Search for the cell housing the specified text and yield its [x, y] center coordinate. 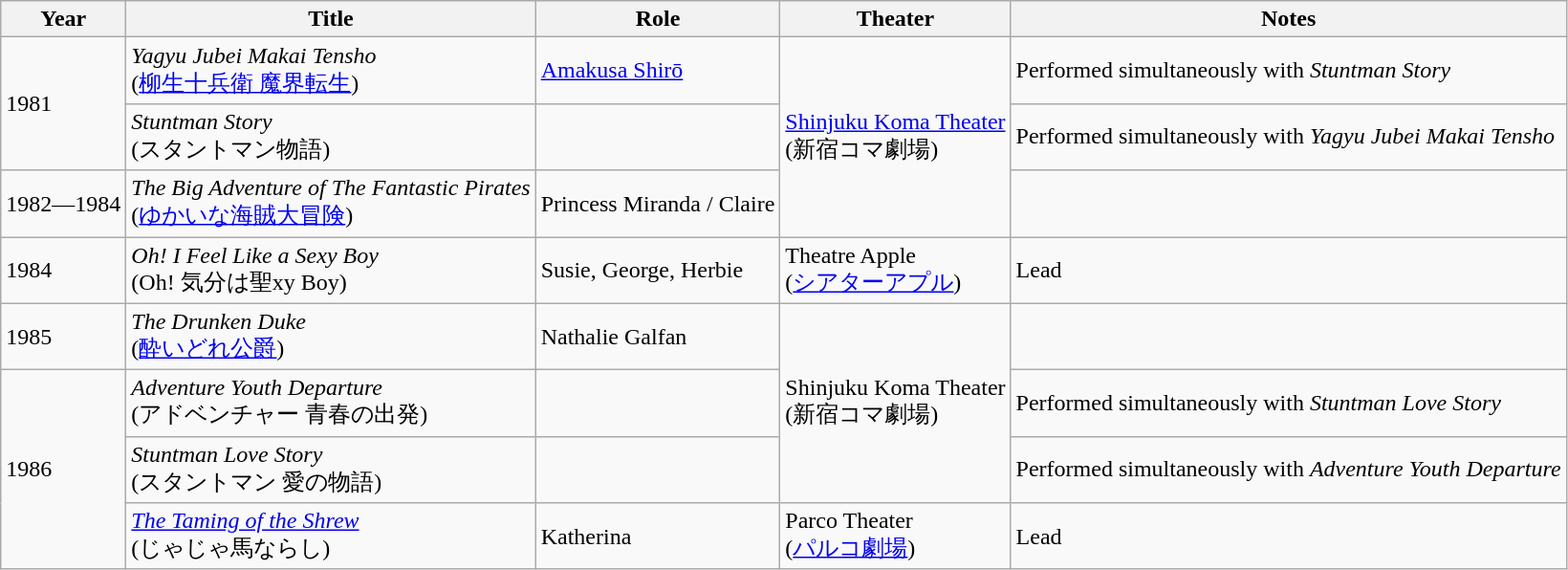
Role [658, 19]
Amakusa Shirō [658, 71]
The Drunken Duke(酔いどれ公爵) [331, 337]
Yagyu Jubei Makai Tensho(柳生十兵衛 魔界転生) [331, 71]
Title [331, 19]
Adventure Youth Departure(アドベンチャー 青春の出発) [331, 404]
Katherina [658, 537]
1986 [63, 471]
Performed simultaneously with Stuntman Story [1289, 71]
The Big Adventure of The Fantastic Pirates(ゆかいな海賊大冒険) [331, 204]
Notes [1289, 19]
The Taming of the Shrew(じゃじゃ馬ならし) [331, 537]
Stuntman Story(スタントマン物語) [331, 137]
Stuntman Love Story(スタントマン 愛の物語) [331, 470]
1981 [63, 103]
Year [63, 19]
1982—1984 [63, 204]
1984 [63, 271]
Parco Theater(パルコ劇場) [895, 537]
Performed simultaneously with Yagyu Jubei Makai Tensho [1289, 137]
Princess Miranda / Claire [658, 204]
Theatre Apple(シアターアプル) [895, 271]
Nathalie Galfan [658, 337]
Oh! I Feel Like a Sexy Boy(Oh! 気分は聖xy Boy) [331, 271]
Performed simultaneously with Adventure Youth Departure [1289, 470]
1985 [63, 337]
Theater [895, 19]
Performed simultaneously with Stuntman Love Story [1289, 404]
Susie, George, Herbie [658, 271]
